Return the [X, Y] coordinate for the center point of the cell that contains the specified text.  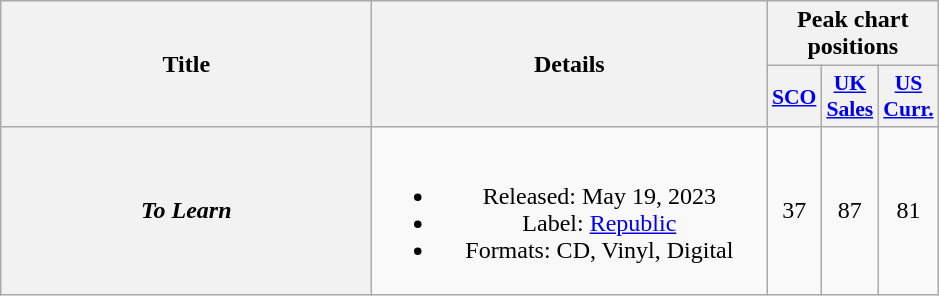
81 [908, 210]
Title [186, 64]
Details [570, 64]
To Learn [186, 210]
Peak chart positions [853, 34]
UKSales [850, 96]
37 [794, 210]
SCO [794, 96]
Released: May 19, 2023Label: RepublicFormats: CD, Vinyl, Digital [570, 210]
USCurr. [908, 96]
87 [850, 210]
